Return the (x, y) coordinate for the center point of the cell that contains the specified text.  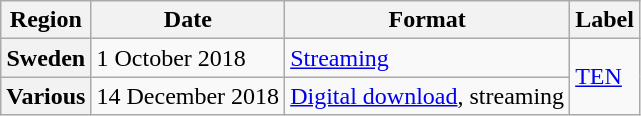
Sweden (46, 58)
14 December 2018 (188, 96)
Date (188, 20)
Digital download, streaming (428, 96)
Format (428, 20)
TEN (605, 77)
Various (46, 96)
1 October 2018 (188, 58)
Streaming (428, 58)
Region (46, 20)
Label (605, 20)
